Extract the [x, y] coordinate from the center of the cell holding the provided text.  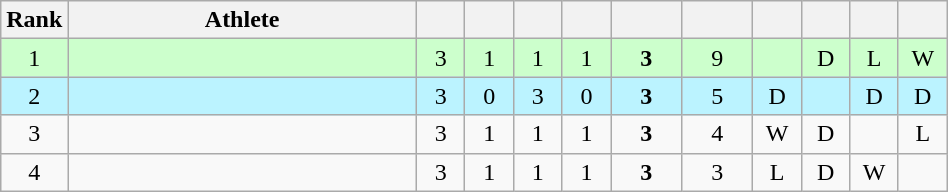
5 [718, 96]
2 [34, 96]
9 [718, 58]
Rank [34, 20]
Athlete [242, 20]
